Provide the [x, y] coordinate of the cell's center where the given text is located.  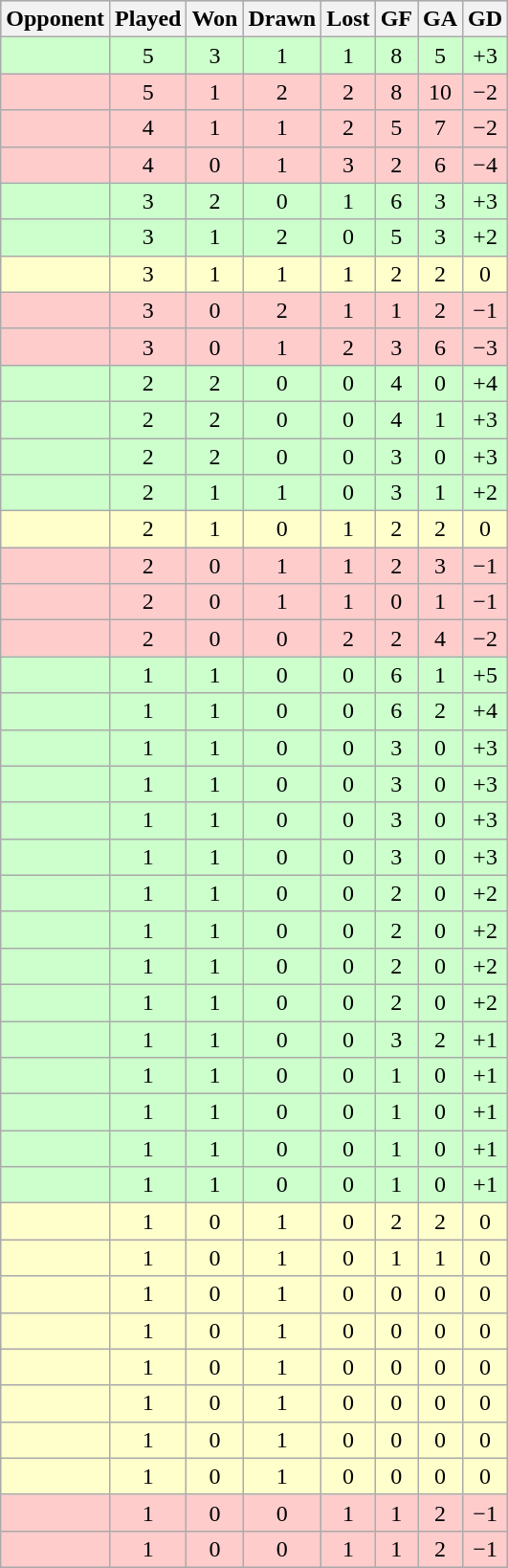
−3 [486, 347]
10 [440, 92]
Drawn [282, 19]
Played [148, 19]
Lost [348, 19]
GD [486, 19]
+5 [486, 675]
−4 [486, 165]
Opponent [55, 19]
Won [214, 19]
7 [440, 128]
GA [440, 19]
GF [396, 19]
